Scan for the cell matching the given text and deliver its [x, y] coordinate at center. 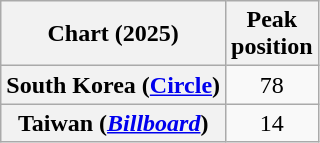
Chart (2025) [114, 34]
South Korea (Circle) [114, 85]
Taiwan (Billboard) [114, 123]
Peakposition [272, 34]
14 [272, 123]
78 [272, 85]
